Determine the (X, Y) coordinate at the center of the cell enclosing the given text.  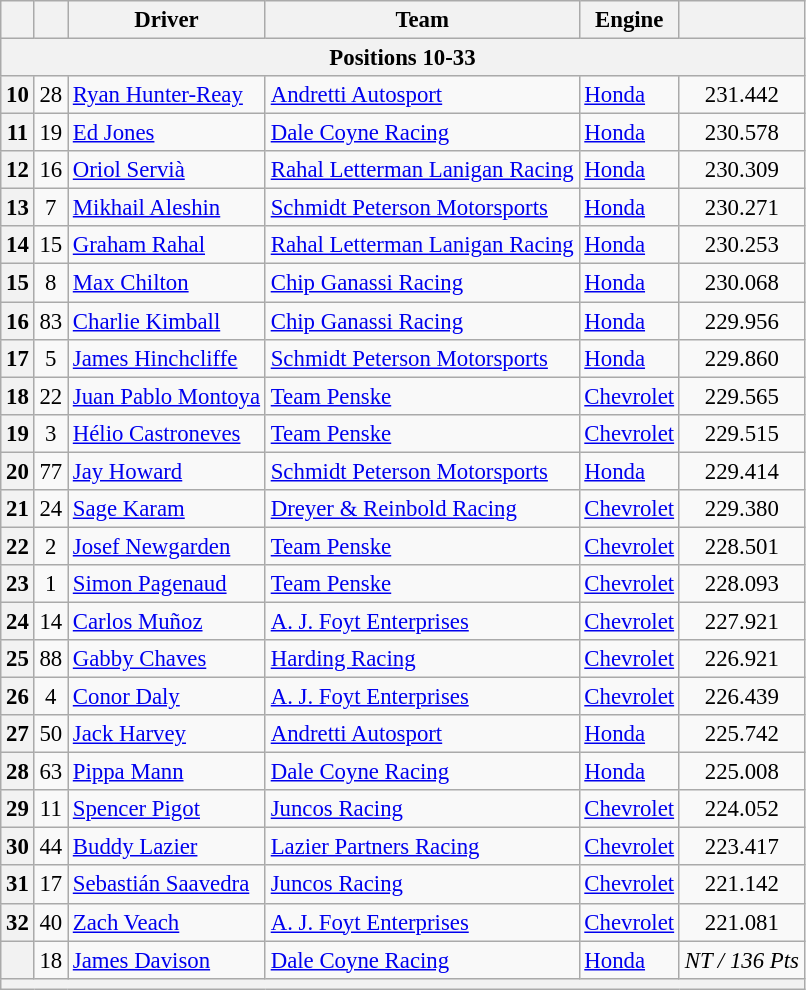
40 (50, 922)
James Hinchcliffe (167, 358)
229.860 (742, 358)
Buddy Lazier (167, 847)
Driver (167, 20)
Dreyer & Reinbold Racing (422, 509)
228.501 (742, 546)
229.956 (742, 321)
Hélio Castroneves (167, 433)
Carlos Muñoz (167, 621)
Team (422, 20)
44 (50, 847)
30 (18, 847)
NT / 136 Pts (742, 960)
Lazier Partners Racing (422, 847)
2 (50, 546)
83 (50, 321)
229.515 (742, 433)
25 (18, 659)
Mikhail Aleshin (167, 208)
Harding Racing (422, 659)
23 (18, 584)
Juan Pablo Montoya (167, 396)
7 (50, 208)
226.921 (742, 659)
Gabby Chaves (167, 659)
32 (18, 922)
Conor Daly (167, 697)
12 (18, 170)
231.442 (742, 95)
1 (50, 584)
Zach Veach (167, 922)
Ryan Hunter-Reay (167, 95)
223.417 (742, 847)
230.068 (742, 283)
225.008 (742, 772)
8 (50, 283)
Max Chilton (167, 283)
21 (18, 509)
227.921 (742, 621)
221.081 (742, 922)
229.565 (742, 396)
Engine (629, 20)
31 (18, 885)
26 (18, 697)
10 (18, 95)
Charlie Kimball (167, 321)
20 (18, 471)
221.142 (742, 885)
77 (50, 471)
5 (50, 358)
29 (18, 809)
50 (50, 734)
James Davison (167, 960)
4 (50, 697)
88 (50, 659)
Josef Newgarden (167, 546)
Graham Rahal (167, 245)
228.093 (742, 584)
Simon Pagenaud (167, 584)
13 (18, 208)
226.439 (742, 697)
Sebastián Saavedra (167, 885)
230.578 (742, 133)
229.414 (742, 471)
Spencer Pigot (167, 809)
Pippa Mann (167, 772)
230.253 (742, 245)
Positions 10-33 (402, 58)
230.309 (742, 170)
225.742 (742, 734)
Ed Jones (167, 133)
27 (18, 734)
Sage Karam (167, 509)
Jay Howard (167, 471)
3 (50, 433)
230.271 (742, 208)
224.052 (742, 809)
63 (50, 772)
Oriol Servià (167, 170)
229.380 (742, 509)
Jack Harvey (167, 734)
